Search for the cell housing the specified text and yield its (X, Y) center coordinate. 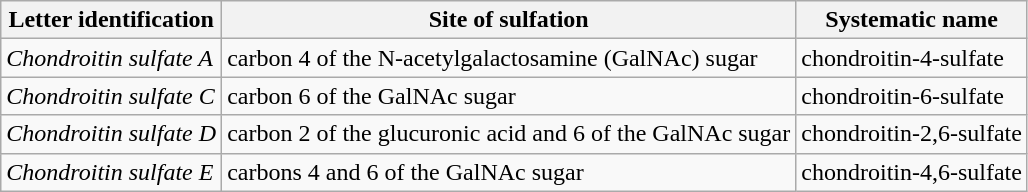
chondroitin-4,6-sulfate (912, 172)
Chondroitin sulfate D (112, 134)
carbon 6 of the GalNAc sugar (509, 96)
Letter identification (112, 20)
chondroitin-6-sulfate (912, 96)
Chondroitin sulfate E (112, 172)
Site of sulfation (509, 20)
carbons 4 and 6 of the GalNAc sugar (509, 172)
carbon 2 of the glucuronic acid and 6 of the GalNAc sugar (509, 134)
chondroitin-2,6-sulfate (912, 134)
Chondroitin sulfate A (112, 58)
carbon 4 of the N-acetylgalactosamine (GalNAc) sugar (509, 58)
Chondroitin sulfate C (112, 96)
chondroitin-4-sulfate (912, 58)
Systematic name (912, 20)
